Extract the [X, Y] coordinate from the center of the cell holding the provided text.  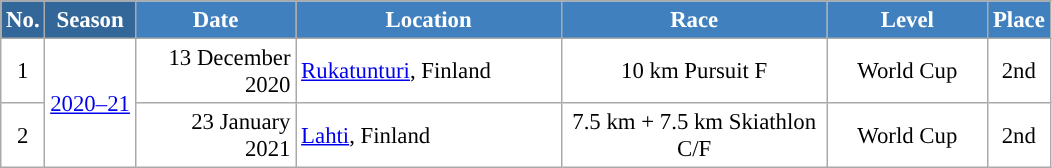
Level [908, 20]
2020–21 [90, 104]
7.5 km + 7.5 km Skiathlon C/F [694, 136]
23 January 2021 [216, 136]
2 [23, 136]
Race [694, 20]
13 December 2020 [216, 72]
Place [1019, 20]
10 km Pursuit F [694, 72]
Lahti, Finland [429, 136]
Date [216, 20]
1 [23, 72]
Rukatunturi, Finland [429, 72]
No. [23, 20]
Location [429, 20]
Season [90, 20]
